Pinpoint the cell where the given text exists, returning its [X, Y] midpoint coordinate. 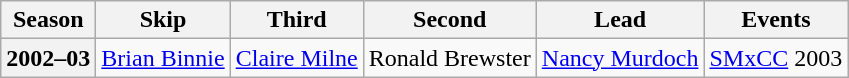
SMxCC 2003 [776, 58]
Ronald Brewster [450, 58]
Second [450, 20]
2002–03 [48, 58]
Claire Milne [296, 58]
Nancy Murdoch [620, 58]
Third [296, 20]
Events [776, 20]
Brian Binnie [163, 58]
Season [48, 20]
Lead [620, 20]
Skip [163, 20]
